Extract the [x, y] coordinate from the center of the cell holding the provided text.  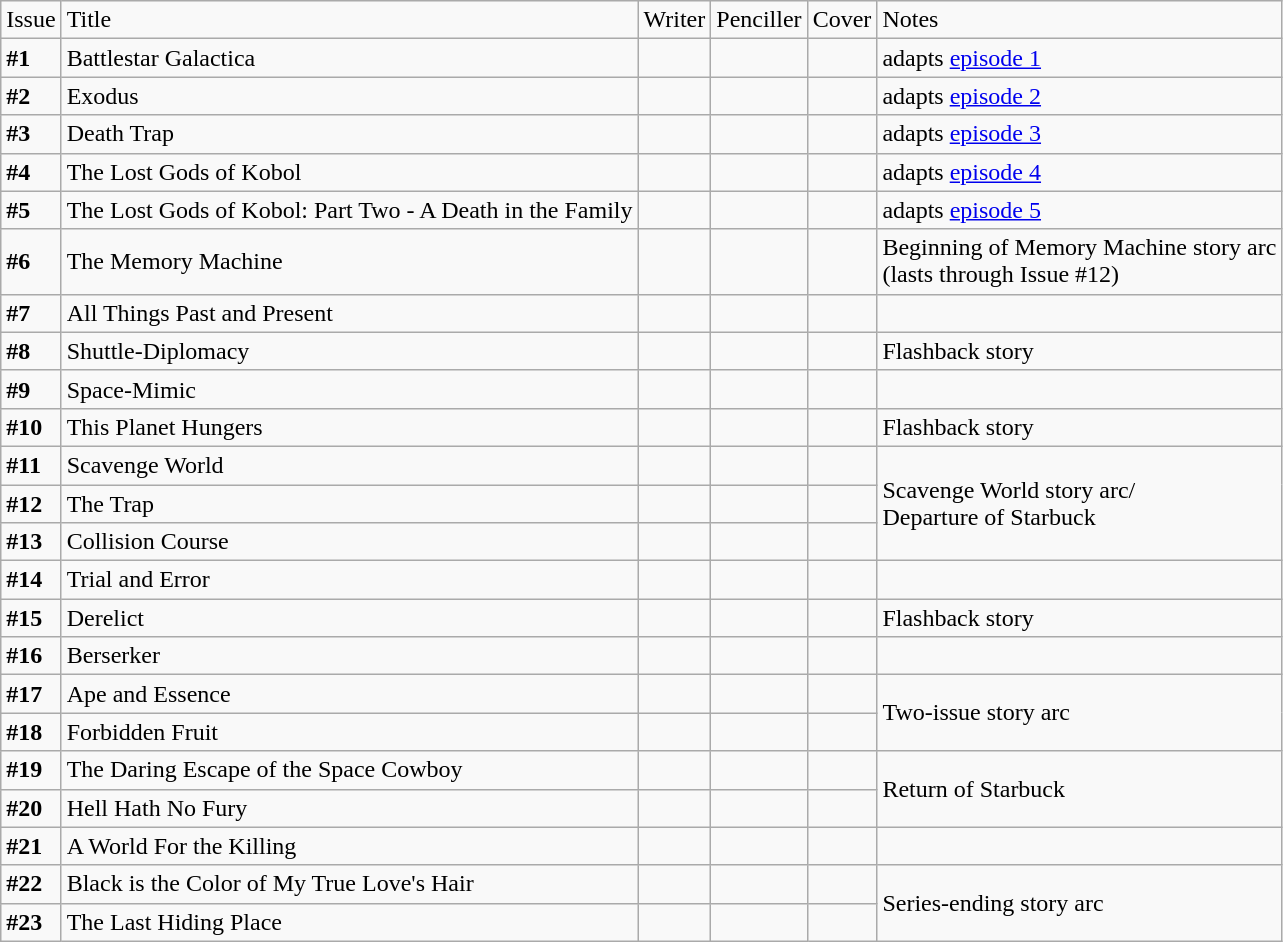
#4 [31, 172]
Writer [674, 20]
Ape and Essence [350, 694]
#19 [31, 770]
Forbidden Fruit [350, 732]
Shuttle-Diplomacy [350, 351]
Death Trap [350, 134]
Series-ending story arc [1080, 903]
The Last Hiding Place [350, 922]
#23 [31, 922]
Collision Course [350, 542]
#8 [31, 351]
Title [350, 20]
#2 [31, 96]
Issue [31, 20]
Return of Starbuck [1080, 789]
Trial and Error [350, 580]
adapts episode 2 [1080, 96]
#9 [31, 389]
The Memory Machine [350, 262]
adapts episode 3 [1080, 134]
Hell Hath No Fury [350, 808]
#11 [31, 465]
#16 [31, 656]
Notes [1080, 20]
Black is the Color of My True Love's Hair [350, 884]
The Lost Gods of Kobol [350, 172]
This Planet Hungers [350, 427]
The Trap [350, 503]
Space-Mimic [350, 389]
#12 [31, 503]
#1 [31, 58]
#13 [31, 542]
The Daring Escape of the Space Cowboy [350, 770]
#10 [31, 427]
All Things Past and Present [350, 313]
Scavenge World [350, 465]
Two-issue story arc [1080, 713]
#20 [31, 808]
#15 [31, 618]
#14 [31, 580]
#3 [31, 134]
#6 [31, 262]
Penciller [759, 20]
adapts episode 5 [1080, 210]
#22 [31, 884]
Exodus [350, 96]
#7 [31, 313]
adapts episode 1 [1080, 58]
#5 [31, 210]
A World For the Killing [350, 846]
#21 [31, 846]
Cover [842, 20]
Beginning of Memory Machine story arc(lasts through Issue #12) [1080, 262]
Derelict [350, 618]
Battlestar Galactica [350, 58]
The Lost Gods of Kobol: Part Two - A Death in the Family [350, 210]
Berserker [350, 656]
#18 [31, 732]
Scavenge World story arc/Departure of Starbuck [1080, 503]
#17 [31, 694]
adapts episode 4 [1080, 172]
